From the cell containing the given text, extract its center point as [X, Y] coordinate. 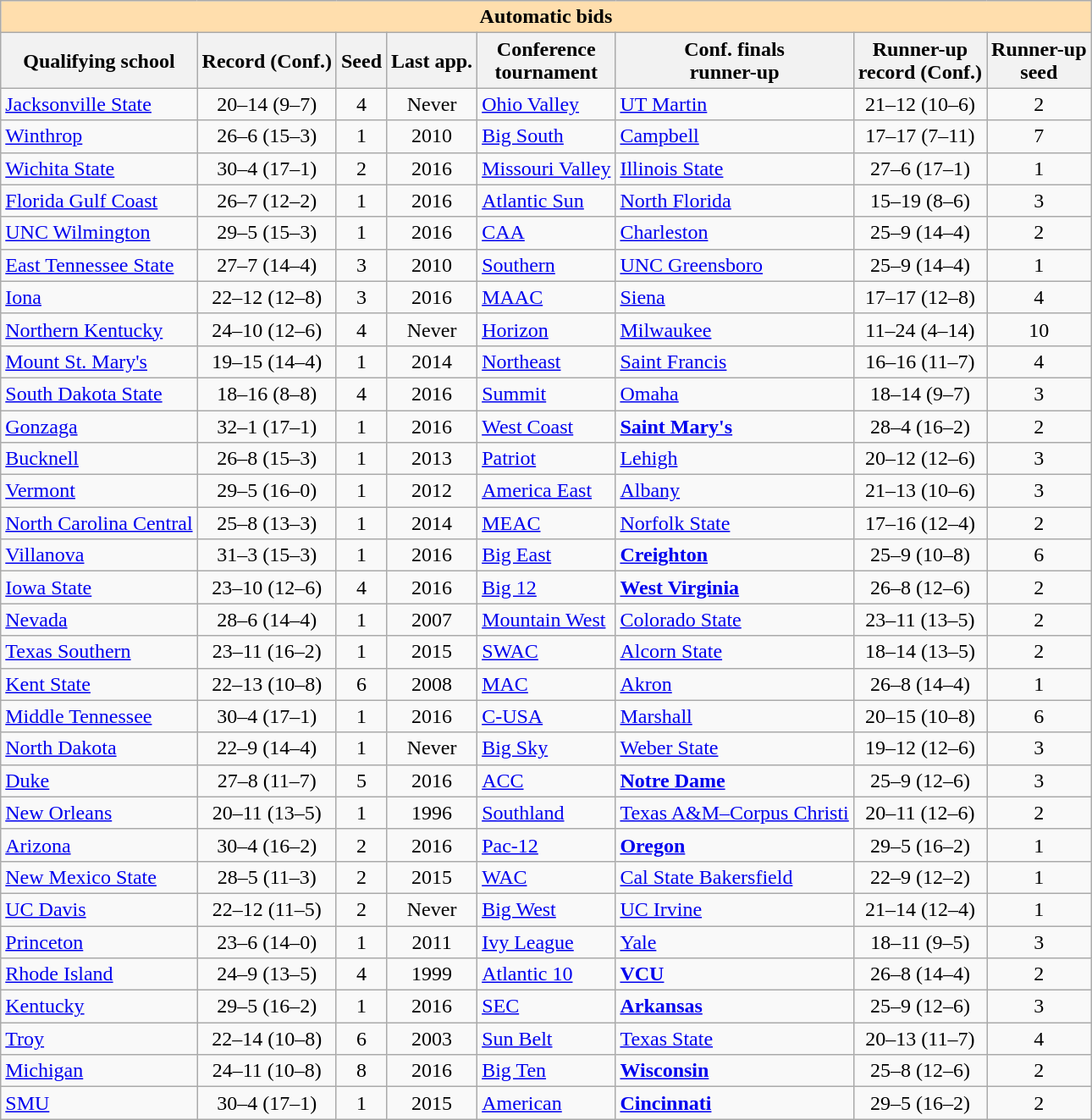
Qualifying school [99, 61]
21–14 (12–4) [919, 909]
MAAC [547, 297]
Cal State Bakersfield [735, 877]
Jacksonville State [99, 104]
24–11 (10–8) [267, 1071]
26–8 (15–3) [267, 459]
Horizon [547, 329]
Nevada [99, 620]
20–11 (12–6) [919, 813]
22–14 (10–8) [267, 1039]
25–8 (12–6) [919, 1071]
22–13 (10–8) [267, 684]
25–9 (10–8) [919, 555]
2011 [432, 942]
Atlantic Sun [547, 201]
Gonzaga [99, 426]
28–6 (14–4) [267, 620]
7 [1040, 136]
Kent State [99, 684]
17–16 (12–4) [919, 523]
30–4 (16–2) [267, 845]
UNC Greensboro [735, 265]
Big West [547, 909]
11–24 (4–14) [919, 329]
VCU [735, 974]
Creighton [735, 555]
UNC Wilmington [99, 233]
23–6 (14–0) [267, 942]
SWAC [547, 652]
18–14 (9–7) [919, 394]
Texas A&M–Corpus Christi [735, 813]
Princeton [99, 942]
15–19 (8–6) [919, 201]
23–10 (12–6) [267, 588]
North Florida [735, 201]
17–17 (12–8) [919, 297]
26–8 (12–6) [919, 588]
Bucknell [99, 459]
20–14 (9–7) [267, 104]
2007 [432, 620]
Mountain West [547, 620]
Southern [547, 265]
28–5 (11–3) [267, 877]
28–4 (16–2) [919, 426]
22–12 (12–8) [267, 297]
Villanova [99, 555]
Colorado State [735, 620]
Arkansas [735, 1007]
2012 [432, 491]
22–9 (14–4) [267, 748]
North Carolina Central [99, 523]
ACC [547, 781]
WAC [547, 877]
Illinois State [735, 168]
Southland [547, 813]
Wisconsin [735, 1071]
West Coast [547, 426]
Big East [547, 555]
UC Irvine [735, 909]
25–8 (13–3) [267, 523]
Kentucky [99, 1007]
Iona [99, 297]
23–11 (13–5) [919, 620]
SMU [99, 1103]
Record (Conf.) [267, 61]
Atlantic 10 [547, 974]
26–7 (12–2) [267, 201]
Wichita State [99, 168]
America East [547, 491]
22–12 (11–5) [267, 909]
8 [361, 1071]
Iowa State [99, 588]
Weber State [735, 748]
Troy [99, 1039]
Patriot [547, 459]
Big Ten [547, 1071]
UC Davis [99, 909]
Akron [735, 684]
Runner-upseed [1040, 61]
Big 12 [547, 588]
Pac-12 [547, 845]
27–7 (14–4) [267, 265]
South Dakota State [99, 394]
Summit [547, 394]
Alcorn State [735, 652]
Arizona [99, 845]
Milwaukee [735, 329]
Conf. finalsrunner-up [735, 61]
Runner-uprecord (Conf.) [919, 61]
23–11 (16–2) [267, 652]
Lehigh [735, 459]
20–11 (13–5) [267, 813]
10 [1040, 329]
Ivy League [547, 942]
American [547, 1103]
North Dakota [99, 748]
21–12 (10–6) [919, 104]
1999 [432, 974]
MEAC [547, 523]
32–1 (17–1) [267, 426]
C-USA [547, 716]
SEC [547, 1007]
22–9 (12–2) [919, 877]
Winthrop [99, 136]
Duke [99, 781]
UT Martin [735, 104]
Texas Southern [99, 652]
Charleston [735, 233]
26–6 (15–3) [267, 136]
2003 [432, 1039]
29–5 (15–3) [267, 233]
29–5 (16–0) [267, 491]
21–13 (10–6) [919, 491]
Saint Francis [735, 361]
Omaha [735, 394]
Texas State [735, 1039]
19–12 (12–6) [919, 748]
Norfolk State [735, 523]
Seed [361, 61]
Rhode Island [99, 974]
18–16 (8–8) [267, 394]
Marshall [735, 716]
Albany [735, 491]
Northern Kentucky [99, 329]
31–3 (15–3) [267, 555]
Siena [735, 297]
18–11 (9–5) [919, 942]
Saint Mary's [735, 426]
18–14 (13–5) [919, 652]
19–15 (14–4) [267, 361]
CAA [547, 233]
West Virginia [735, 588]
20–15 (10–8) [919, 716]
Oregon [735, 845]
17–17 (7–11) [919, 136]
Cincinnati [735, 1103]
27–8 (11–7) [267, 781]
Middle Tennessee [99, 716]
Mount St. Mary's [99, 361]
Michigan [99, 1071]
Notre Dame [735, 781]
2013 [432, 459]
16–16 (11–7) [919, 361]
Sun Belt [547, 1039]
Big Sky [547, 748]
Ohio Valley [547, 104]
New Orleans [99, 813]
Yale [735, 942]
Campbell [735, 136]
Vermont [99, 491]
New Mexico State [99, 877]
24–9 (13–5) [267, 974]
Big South [547, 136]
MAC [547, 684]
East Tennessee State [99, 265]
2008 [432, 684]
Florida Gulf Coast [99, 201]
5 [361, 781]
Last app. [432, 61]
Missouri Valley [547, 168]
20–13 (11–7) [919, 1039]
24–10 (12–6) [267, 329]
Conferencetournament [547, 61]
20–12 (12–6) [919, 459]
27–6 (17–1) [919, 168]
1996 [432, 813]
Northeast [547, 361]
Automatic bids [546, 17]
